Identify which cell holds the provided text, then report its [x, y] central coordinate. 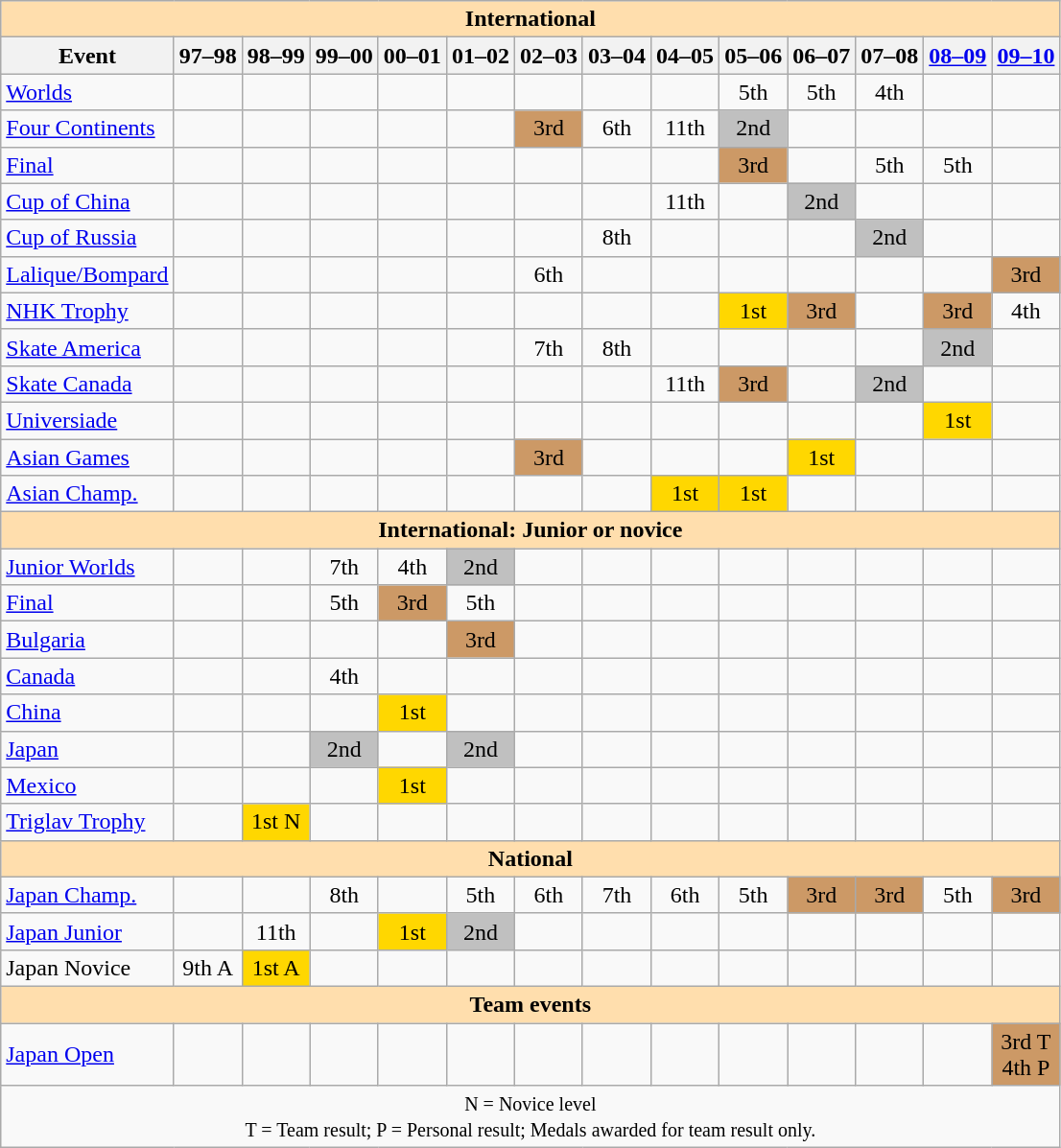
National [530, 858]
1st A [276, 968]
Japan [87, 749]
07–08 [890, 56]
03–04 [616, 56]
Universiade [87, 420]
Skate America [87, 347]
9th A [207, 968]
Asian Games [87, 457]
Team events [530, 1004]
99–00 [343, 56]
Lalique/Bompard [87, 274]
Triglav Trophy [87, 822]
Japan Open [87, 1053]
Cup of Russia [87, 238]
International [530, 19]
Japan Junior [87, 931]
Junior Worlds [87, 567]
Canada [87, 676]
N = Novice level T = Team result; P = Personal result; Medals awarded for team result only. [530, 1116]
Event [87, 56]
Worlds [87, 92]
China [87, 713]
98–99 [276, 56]
Mexico [87, 785]
08–09 [957, 56]
1st N [276, 822]
04–05 [685, 56]
Asian Champ. [87, 494]
02–03 [549, 56]
International: Junior or novice [530, 530]
Skate Canada [87, 384]
01–02 [480, 56]
Four Continents [87, 129]
NHK Trophy [87, 311]
06–07 [821, 56]
Japan Champ. [87, 895]
97–98 [207, 56]
Cup of China [87, 201]
Bulgaria [87, 640]
05–06 [754, 56]
09–10 [1026, 56]
Japan Novice [87, 968]
3rd T 4th P [1026, 1053]
00–01 [413, 56]
